Capture the cell that displays the provided text and extract its [x, y] central coordinate. 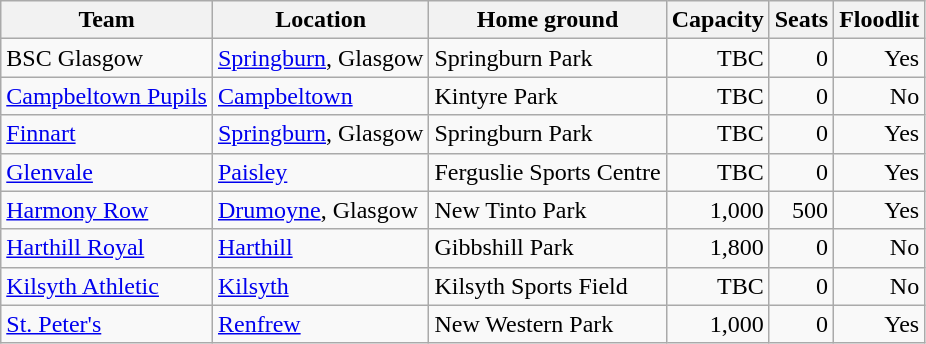
1,800 [718, 248]
Capacity [718, 20]
Gibbshill Park [548, 248]
Renfrew [320, 324]
Drumoyne, Glasgow [320, 210]
Kilsyth [320, 286]
Harthill Royal [107, 248]
500 [801, 210]
Seats [801, 20]
Ferguslie Sports Centre [548, 172]
Glenvale [107, 172]
Team [107, 20]
Harthill [320, 248]
Campbeltown [320, 96]
St. Peter's [107, 324]
Harmony Row [107, 210]
Paisley [320, 172]
BSC Glasgow [107, 58]
Campbeltown Pupils [107, 96]
Kintyre Park [548, 96]
Floodlit [880, 20]
Kilsyth Athletic [107, 286]
Finnart [107, 134]
Location [320, 20]
New Tinto Park [548, 210]
New Western Park [548, 324]
Home ground [548, 20]
Kilsyth Sports Field [548, 286]
